Locate the cell with the specified text and output its [X, Y] center coordinate. 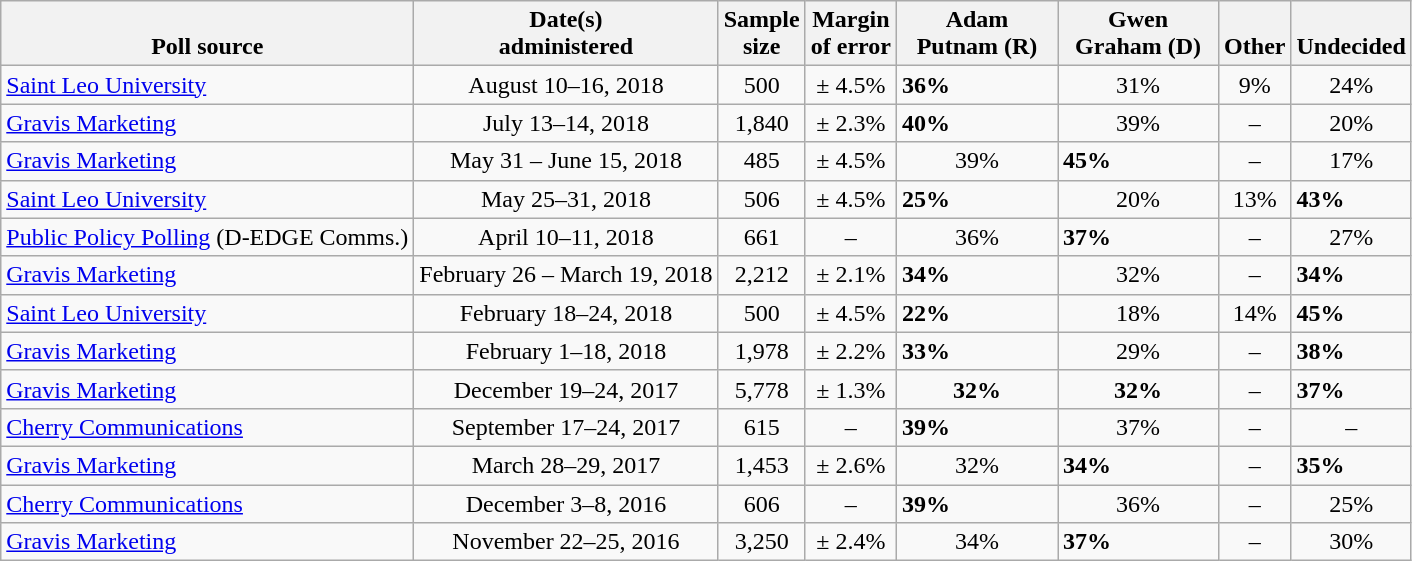
30% [1351, 542]
November 22–25, 2016 [566, 542]
24% [1351, 85]
38% [1351, 351]
December 19–24, 2017 [566, 389]
± 2.1% [850, 275]
17% [1351, 161]
9% [1255, 85]
1,840 [762, 123]
February 1–18, 2018 [566, 351]
615 [762, 427]
5,778 [762, 389]
± 2.4% [850, 542]
29% [1138, 351]
May 25–31, 2018 [566, 199]
April 10–11, 2018 [566, 237]
± 2.6% [850, 465]
506 [762, 199]
August 10–16, 2018 [566, 85]
31% [1138, 85]
Undecided [1351, 34]
13% [1255, 199]
1,978 [762, 351]
14% [1255, 313]
± 2.3% [850, 123]
Date(s)administered [566, 34]
Marginof error [850, 34]
3,250 [762, 542]
35% [1351, 465]
December 3–8, 2016 [566, 503]
43% [1351, 199]
Poll source [208, 34]
July 13–14, 2018 [566, 123]
± 2.2% [850, 351]
18% [1138, 313]
606 [762, 503]
40% [976, 123]
± 1.3% [850, 389]
AdamPutnam (R) [976, 34]
Other [1255, 34]
Public Policy Polling (D-EDGE Comms.) [208, 237]
Samplesize [762, 34]
2,212 [762, 275]
March 28–29, 2017 [566, 465]
661 [762, 237]
33% [976, 351]
27% [1351, 237]
May 31 – June 15, 2018 [566, 161]
22% [976, 313]
February 18–24, 2018 [566, 313]
September 17–24, 2017 [566, 427]
GwenGraham (D) [1138, 34]
1,453 [762, 465]
485 [762, 161]
February 26 – March 19, 2018 [566, 275]
